Find where the given text appears and provide that cell's center as (x, y) coordinate. 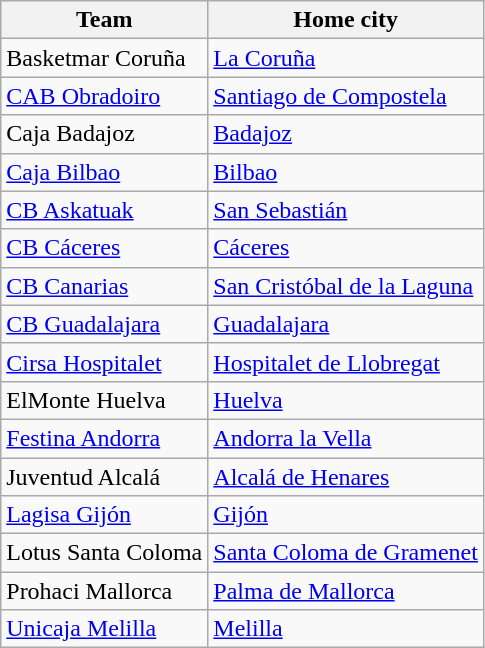
CB Guadalajara (104, 324)
Caja Badajoz (104, 134)
Lotus Santa Coloma (104, 553)
Gijón (346, 515)
Basketmar Coruña (104, 58)
La Coruña (346, 58)
Badajoz (346, 134)
Santa Coloma de Gramenet (346, 553)
Cirsa Hospitalet (104, 362)
Lagisa Gijón (104, 515)
San Sebastián (346, 210)
Home city (346, 20)
ElMonte Huelva (104, 400)
Prohaci Mallorca (104, 591)
Cáceres (346, 248)
Unicaja Melilla (104, 629)
Santiago de Compostela (346, 96)
CB Cáceres (104, 248)
Festina Andorra (104, 438)
Melilla (346, 629)
CB Canarias (104, 286)
Hospitalet de Llobregat (346, 362)
Alcalá de Henares (346, 477)
CB Askatuak (104, 210)
Juventud Alcalá (104, 477)
Guadalajara (346, 324)
San Cristóbal de la Laguna (346, 286)
Bilbao (346, 172)
Team (104, 20)
Caja Bilbao (104, 172)
Palma de Mallorca (346, 591)
CAB Obradoiro (104, 96)
Huelva (346, 400)
Andorra la Vella (346, 438)
